Return the (X, Y) coordinate for the center point of the cell that contains the specified text.  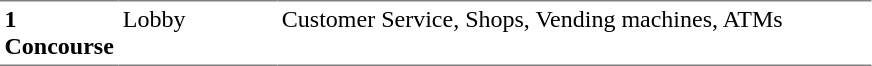
Customer Service, Shops, Vending machines, ATMs (574, 33)
1Concourse (59, 33)
Lobby (198, 33)
